Scan for the cell matching the given text and deliver its (X, Y) coordinate at center. 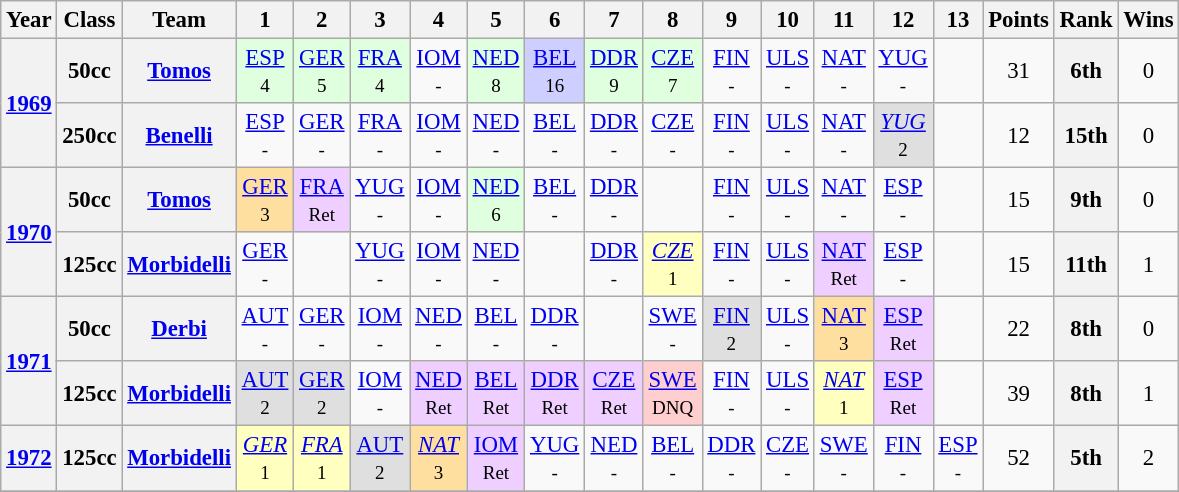
Rank (1086, 20)
10 (788, 20)
IOMRet (496, 458)
Team (179, 20)
SWEDNQ (672, 394)
1970 (29, 232)
NAT1 (844, 394)
5th (1086, 458)
Benelli (179, 136)
11 (844, 20)
YUG2 (903, 136)
BELRet (496, 394)
4 (438, 20)
1971 (29, 362)
39 (1018, 394)
DDR9 (614, 72)
15th (1086, 136)
250cc (90, 136)
Wins (1148, 20)
11th (1086, 264)
Derbi (179, 330)
FIN2 (732, 330)
Class (90, 20)
BEL16 (555, 72)
6th (1086, 72)
GER5 (322, 72)
Year (29, 20)
ESP4 (264, 72)
AUT- (264, 330)
9 (732, 20)
GER3 (264, 200)
NED6 (496, 200)
8 (672, 20)
FRA- (380, 136)
31 (1018, 72)
FRA4 (380, 72)
DDRRet (555, 394)
Points (1018, 20)
7 (614, 20)
3 (380, 20)
NEDRet (438, 394)
22 (1018, 330)
5 (496, 20)
13 (958, 20)
NED8 (496, 72)
GER1 (264, 458)
CZE1 (672, 264)
FRARet (322, 200)
NATRet (844, 264)
CZERet (614, 394)
1972 (29, 458)
FRA1 (322, 458)
GER2 (322, 394)
9th (1086, 200)
1969 (29, 104)
CZE7 (672, 72)
6 (555, 20)
52 (1018, 458)
